From the cell containing the given text, extract its center point as [X, Y] coordinate. 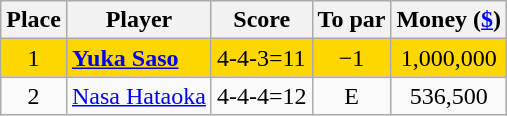
1,000,000 [449, 58]
4-4-3=11 [262, 58]
Score [262, 20]
Player [138, 20]
Place [34, 20]
Yuka Saso [138, 58]
Money ($) [449, 20]
−1 [352, 58]
4-4-4=12 [262, 96]
E [352, 96]
2 [34, 96]
Nasa Hataoka [138, 96]
To par [352, 20]
1 [34, 58]
536,500 [449, 96]
